For the text-containing cell, return its midpoint in [X, Y] coordinate format. 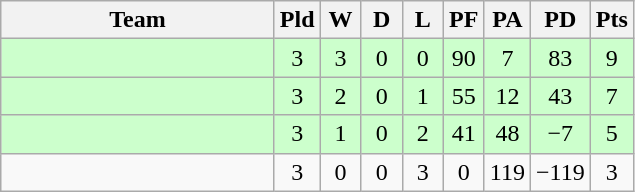
9 [612, 58]
PD [560, 20]
83 [560, 58]
90 [464, 58]
−119 [560, 172]
12 [507, 96]
L [422, 20]
PF [464, 20]
119 [507, 172]
Team [138, 20]
48 [507, 134]
PA [507, 20]
W [340, 20]
41 [464, 134]
Pts [612, 20]
Pld [297, 20]
D [382, 20]
55 [464, 96]
−7 [560, 134]
43 [560, 96]
5 [612, 134]
